Identify which cell holds the provided text, then report its [X, Y] central coordinate. 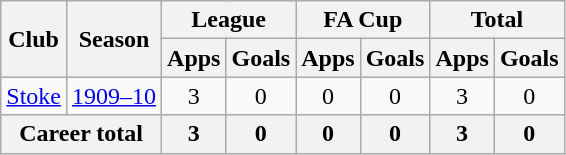
Club [34, 39]
1909–10 [114, 96]
Total [497, 20]
Stoke [34, 96]
FA Cup [363, 20]
Season [114, 39]
Career total [82, 134]
League [229, 20]
